For the text-containing cell, return its midpoint in [X, Y] coordinate format. 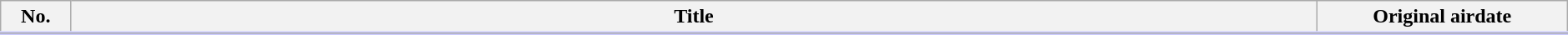
Title [693, 17]
No. [35, 17]
Original airdate [1443, 17]
